Identify which cell holds the provided text, then report its [x, y] central coordinate. 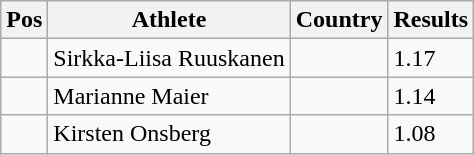
1.17 [431, 58]
Country [339, 20]
Sirkka-Liisa Ruuskanen [169, 58]
Kirsten Onsberg [169, 134]
Results [431, 20]
1.14 [431, 96]
Marianne Maier [169, 96]
Pos [24, 20]
1.08 [431, 134]
Athlete [169, 20]
